Provide the (x, y) coordinate of the cell's center where the given text is located.  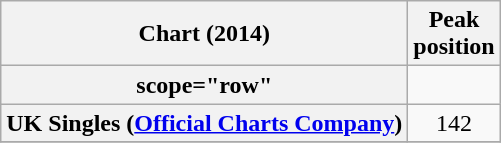
142 (454, 123)
Chart (2014) (204, 34)
scope="row" (204, 85)
UK Singles (Official Charts Company) (204, 123)
Peakposition (454, 34)
